Identify which cell holds the provided text, then report its (X, Y) central coordinate. 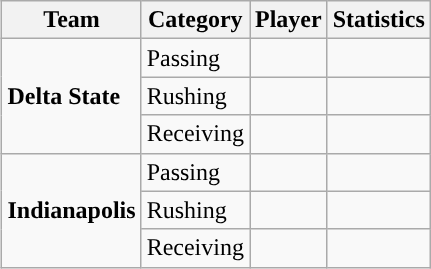
Statistics (378, 20)
Team (72, 20)
Player (289, 20)
Indianapolis (72, 210)
Delta State (72, 96)
Category (195, 20)
